Scan for the cell matching the given text and deliver its [X, Y] coordinate at center. 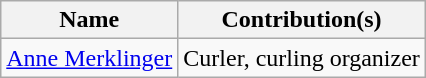
Name [90, 20]
Curler, curling organizer [302, 58]
Anne Merklinger [90, 58]
Contribution(s) [302, 20]
